Capture the cell that displays the provided text and extract its [X, Y] central coordinate. 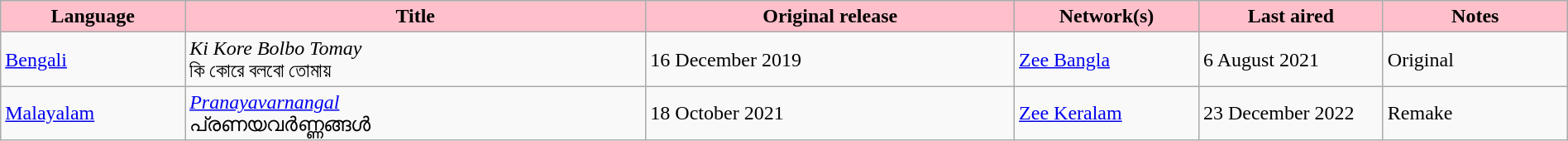
Zee Bangla [1107, 60]
23 December 2022 [1290, 113]
6 August 2021 [1290, 60]
Pranayavarnangal പ്രണയവർണ്ണങ്ങൾ [415, 113]
Ki Kore Bolbo Tomay কি কোরে বলবো তোমায় [415, 60]
Zee Keralam [1107, 113]
16 December 2019 [830, 60]
Malayalam [93, 113]
Remake [1475, 113]
Network(s) [1107, 17]
Last aired [1290, 17]
Language [93, 17]
Original [1475, 60]
Notes [1475, 17]
Original release [830, 17]
Title [415, 17]
18 October 2021 [830, 113]
Bengali [93, 60]
